Return the [X, Y] coordinate for the center point of the cell that contains the specified text.  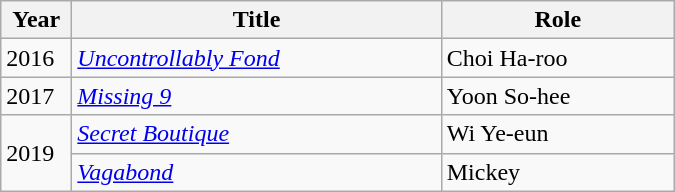
Choi Ha-roo [558, 58]
Missing 9 [256, 96]
Title [256, 20]
Secret Boutique [256, 134]
Wi Ye-eun [558, 134]
Role [558, 20]
Yoon So-hee [558, 96]
2016 [36, 58]
Mickey [558, 172]
Uncontrollably Fond [256, 58]
2019 [36, 153]
2017 [36, 96]
Year [36, 20]
Vagabond [256, 172]
